Provide the [x, y] coordinate of the cell's center where the given text is located.  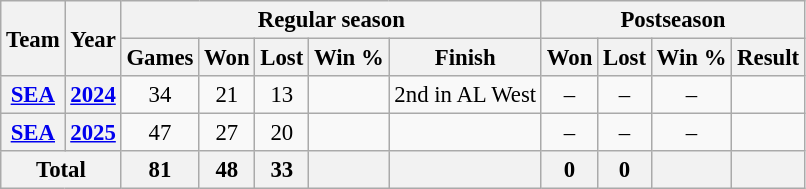
Regular season [331, 20]
Games [160, 58]
Year [93, 38]
Postseason [672, 20]
Result [768, 58]
Finish [465, 58]
Total [61, 170]
47 [160, 133]
2nd in AL West [465, 95]
81 [160, 170]
Team [33, 38]
48 [227, 170]
20 [282, 133]
2024 [93, 95]
21 [227, 95]
27 [227, 133]
13 [282, 95]
33 [282, 170]
34 [160, 95]
2025 [93, 133]
